Pinpoint the cell where the given text exists, returning its [x, y] midpoint coordinate. 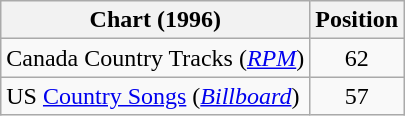
US Country Songs (Billboard) [156, 96]
57 [357, 96]
Position [357, 20]
Chart (1996) [156, 20]
62 [357, 58]
Canada Country Tracks (RPM) [156, 58]
